Detect which cell encompasses the target text, then output its (X, Y) center coordinate. 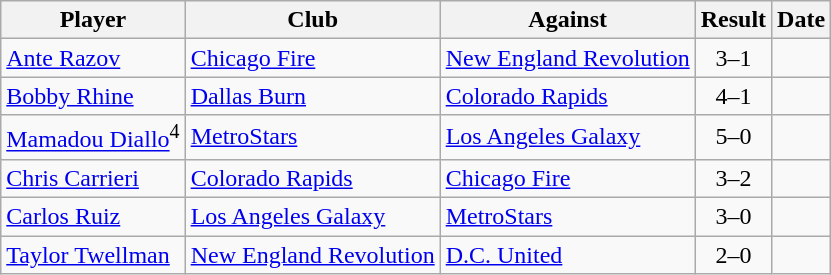
3–2 (733, 178)
Player (93, 20)
Taylor Twellman (93, 255)
Ante Razov (93, 58)
D.C. United (568, 255)
4–1 (733, 96)
5–0 (733, 138)
Date (802, 20)
2–0 (733, 255)
Against (568, 20)
Chris Carrieri (93, 178)
3–1 (733, 58)
3–0 (733, 217)
Result (733, 20)
Mamadou Diallo4 (93, 138)
Dallas Burn (312, 96)
Bobby Rhine (93, 96)
Club (312, 20)
Carlos Ruiz (93, 217)
